Provide the (X, Y) coordinate of the cell's center where the given text is located.  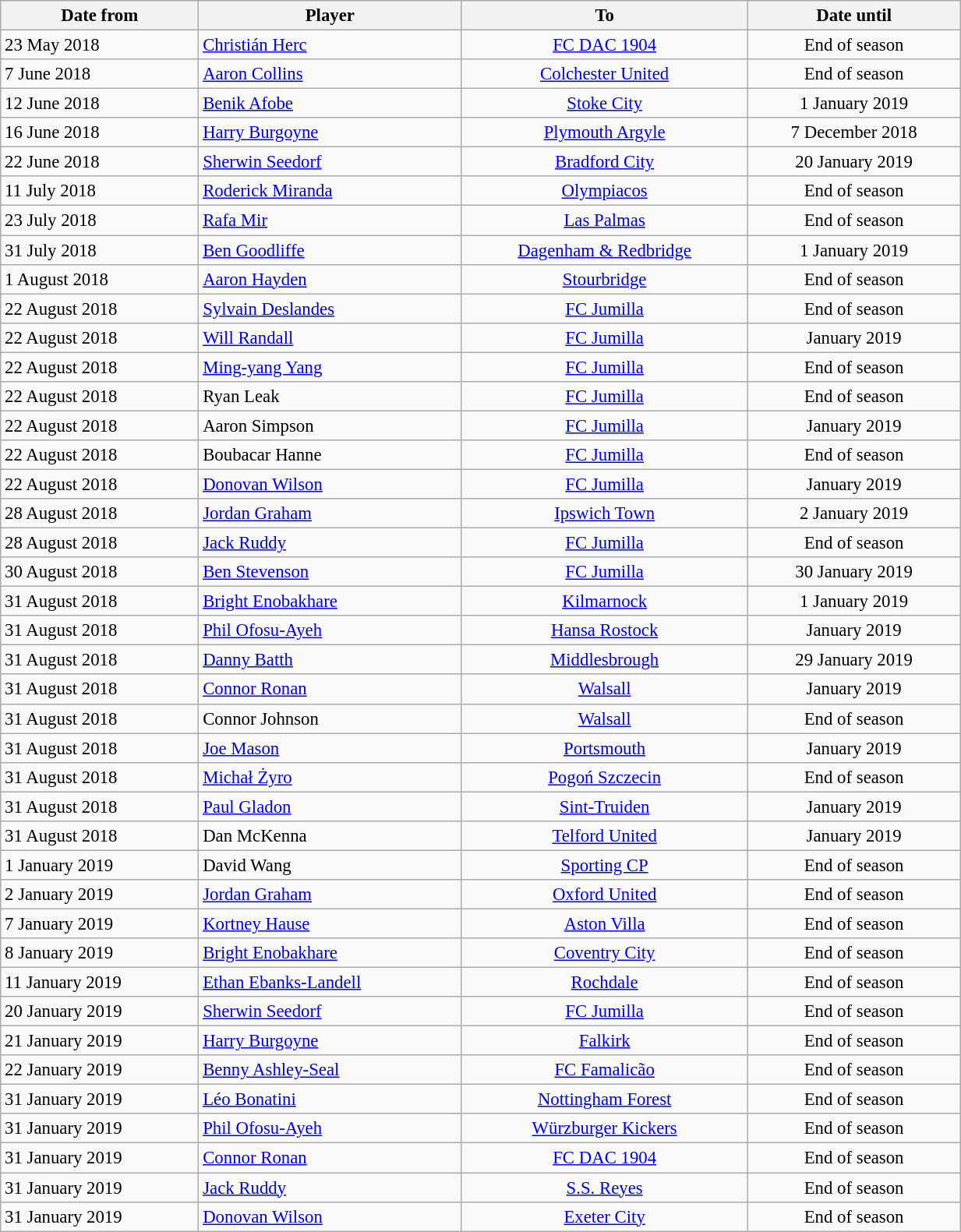
30 August 2018 (100, 572)
Stourbridge (605, 279)
Danny Batth (330, 660)
Ryan Leak (330, 397)
12 June 2018 (100, 104)
Kilmarnock (605, 602)
Christián Herc (330, 45)
Sint-Truiden (605, 807)
Stoke City (605, 104)
Falkirk (605, 1041)
Boubacar Hanne (330, 455)
Dan McKenna (330, 836)
21 January 2019 (100, 1041)
Aaron Simpson (330, 425)
Ipswich Town (605, 514)
31 July 2018 (100, 250)
Pogoń Szczecin (605, 777)
29 January 2019 (854, 660)
1 August 2018 (100, 279)
Connor Johnson (330, 718)
7 December 2018 (854, 132)
Will Randall (330, 337)
Colchester United (605, 74)
23 May 2018 (100, 45)
Aston Villa (605, 923)
16 June 2018 (100, 132)
11 July 2018 (100, 191)
Date until (854, 16)
Player (330, 16)
Oxford United (605, 895)
FC Famalicão (605, 1070)
Benik Afobe (330, 104)
Ben Stevenson (330, 572)
David Wang (330, 865)
Coventry City (605, 953)
Benny Ashley-Seal (330, 1070)
Plymouth Argyle (605, 132)
Rafa Mir (330, 221)
Olympiacos (605, 191)
Kortney Hause (330, 923)
Portsmouth (605, 748)
S.S. Reyes (605, 1188)
Hansa Rostock (605, 630)
Dagenham & Redbridge (605, 250)
8 January 2019 (100, 953)
Ethan Ebanks-Landell (330, 983)
Ming-yang Yang (330, 367)
23 July 2018 (100, 221)
Michał Żyro (330, 777)
Aaron Hayden (330, 279)
22 January 2019 (100, 1070)
Rochdale (605, 983)
Léo Bonatini (330, 1100)
7 June 2018 (100, 74)
Bradford City (605, 162)
Sylvain Deslandes (330, 309)
7 January 2019 (100, 923)
Ben Goodliffe (330, 250)
30 January 2019 (854, 572)
Telford United (605, 836)
Paul Gladon (330, 807)
Middlesbrough (605, 660)
Würzburger Kickers (605, 1129)
Joe Mason (330, 748)
Date from (100, 16)
22 June 2018 (100, 162)
Las Palmas (605, 221)
Nottingham Forest (605, 1100)
Exeter City (605, 1216)
Aaron Collins (330, 74)
11 January 2019 (100, 983)
To (605, 16)
Roderick Miranda (330, 191)
Sporting CP (605, 865)
